Scan for the cell matching the given text and deliver its (x, y) coordinate at center. 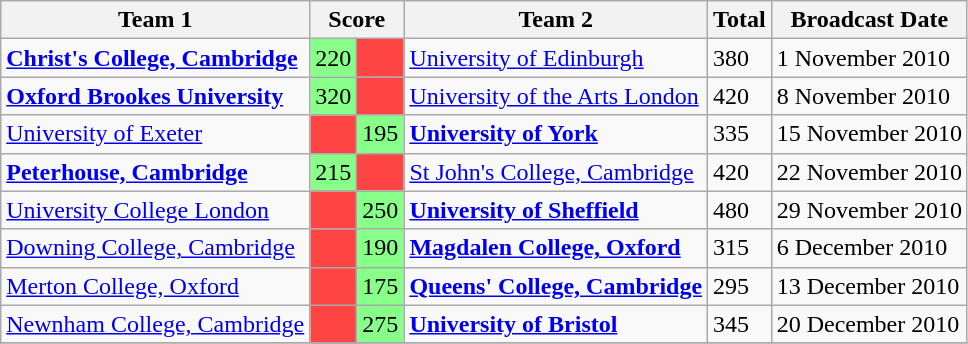
University of Edinburgh (556, 58)
215 (334, 172)
Oxford Brookes University (156, 96)
22 November 2010 (869, 172)
380 (740, 58)
250 (380, 210)
Broadcast Date (869, 20)
8 November 2010 (869, 96)
St John's College, Cambridge (556, 172)
6 December 2010 (869, 248)
175 (380, 286)
Queens' College, Cambridge (556, 286)
Team 1 (156, 20)
220 (334, 58)
Newnham College, Cambridge (156, 324)
29 November 2010 (869, 210)
320 (334, 96)
University of Sheffield (556, 210)
335 (740, 134)
University of York (556, 134)
University College London (156, 210)
Peterhouse, Cambridge (156, 172)
University of Exeter (156, 134)
480 (740, 210)
Total (740, 20)
295 (740, 286)
University of the Arts London (556, 96)
Score (357, 20)
13 December 2010 (869, 286)
Magdalen College, Oxford (556, 248)
Downing College, Cambridge (156, 248)
315 (740, 248)
20 December 2010 (869, 324)
University of Bristol (556, 324)
Christ's College, Cambridge (156, 58)
345 (740, 324)
275 (380, 324)
190 (380, 248)
Team 2 (556, 20)
195 (380, 134)
Merton College, Oxford (156, 286)
15 November 2010 (869, 134)
1 November 2010 (869, 58)
